Find where the given text appears and provide that cell's center as (X, Y) coordinate. 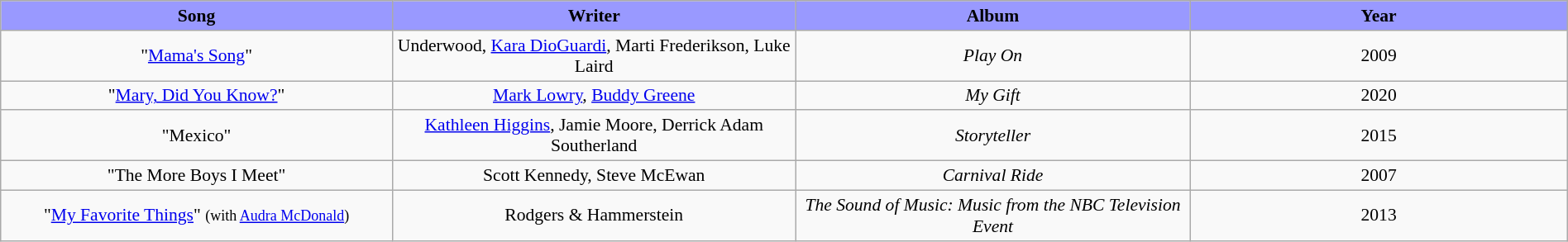
2009 (1379, 55)
Mark Lowry, Buddy Greene (594, 96)
Storyteller (992, 135)
Underwood, Kara DioGuardi, Marti Frederikson, Luke Laird (594, 55)
Song (197, 16)
2007 (1379, 175)
Year (1379, 16)
"Mama's Song" (197, 55)
Writer (594, 16)
Carnival Ride (992, 175)
2013 (1379, 215)
"The More Boys I Meet" (197, 175)
Kathleen Higgins, Jamie Moore, Derrick Adam Southerland (594, 135)
"Mexico" (197, 135)
Scott Kennedy, Steve McEwan (594, 175)
"My Favorite Things" (with Audra McDonald) (197, 215)
Rodgers & Hammerstein (594, 215)
Play On (992, 55)
Album (992, 16)
2020 (1379, 96)
My Gift (992, 96)
2015 (1379, 135)
"Mary, Did You Know?" (197, 96)
The Sound of Music: Music from the NBC Television Event (992, 215)
